Search for the cell housing the specified text and yield its [X, Y] center coordinate. 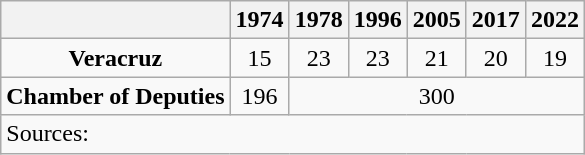
Chamber of Deputies [116, 96]
1974 [260, 20]
2017 [496, 20]
300 [436, 96]
196 [260, 96]
21 [436, 58]
2005 [436, 20]
20 [496, 58]
15 [260, 58]
1978 [318, 20]
2022 [554, 20]
1996 [378, 20]
Sources: [293, 134]
Veracruz [116, 58]
19 [554, 58]
